Pinpoint the cell where the given text exists, returning its [X, Y] midpoint coordinate. 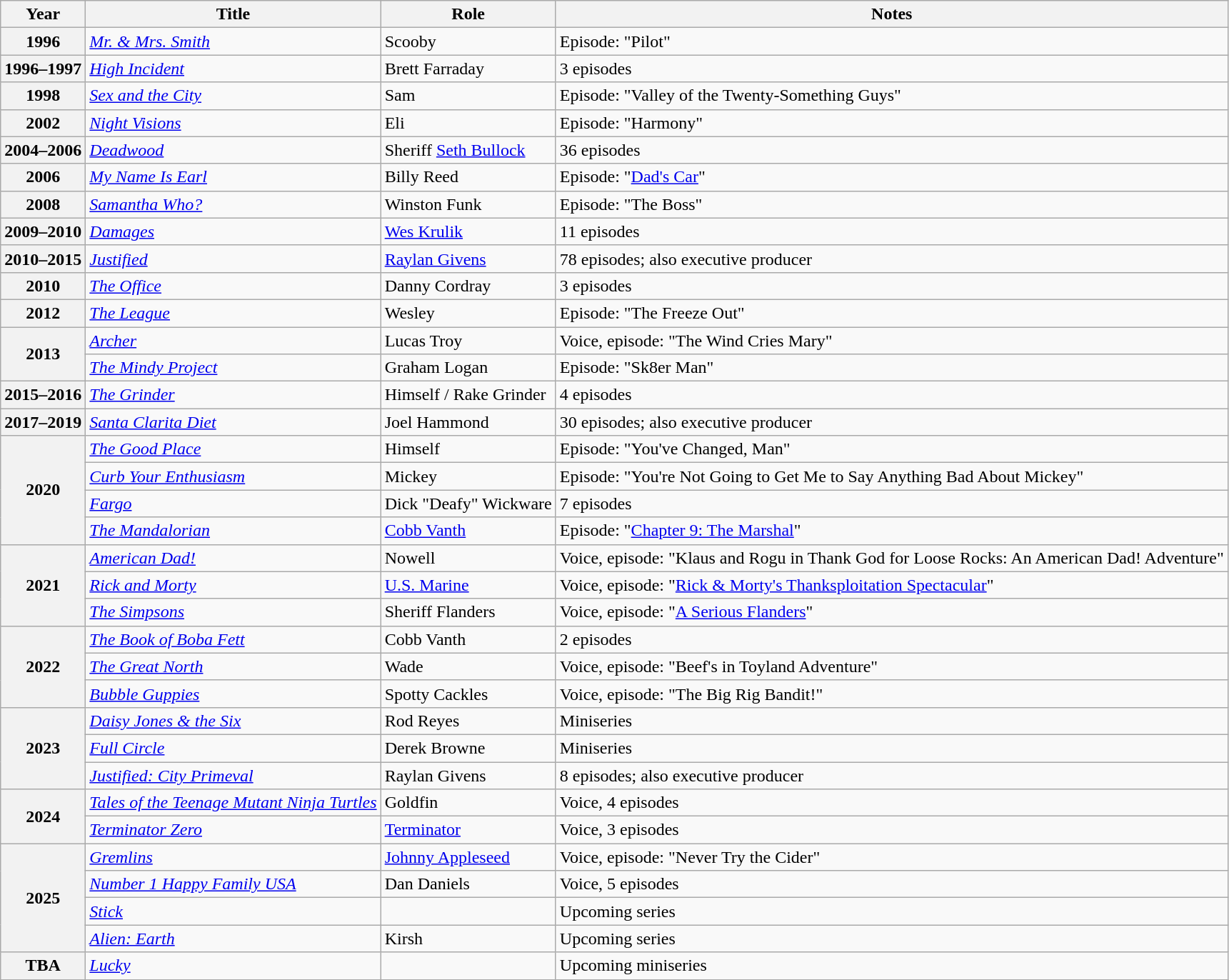
Himself / Rake Grinder [468, 395]
Wesley [468, 313]
1998 [43, 96]
Wade [468, 666]
The League [233, 313]
2024 [43, 816]
2021 [43, 585]
Santa Clarita Diet [233, 422]
Year [43, 14]
Episode: "You've Changed, Man" [891, 449]
Lucas Troy [468, 341]
Role [468, 14]
Full Circle [233, 748]
2023 [43, 748]
4 episodes [891, 395]
Voice, episode: "Klaus and Rogu in Thank God for Loose Rocks: An American Dad! Adventure" [891, 558]
My Name Is Earl [233, 177]
Sheriff Flanders [468, 612]
Rick and Morty [233, 585]
Justified [233, 259]
Archer [233, 341]
Justified: City Primeval [233, 775]
11 episodes [891, 231]
Alien: Earth [233, 939]
Episode: "Sk8er Man" [891, 368]
The Grinder [233, 395]
30 episodes; also executive producer [891, 422]
Voice, episode: "The Wind Cries Mary" [891, 341]
Curb Your Enthusiasm [233, 476]
2004–2006 [43, 150]
2006 [43, 177]
2022 [43, 666]
78 episodes; also executive producer [891, 259]
Nowell [468, 558]
Voice, episode: "A Serious Flanders" [891, 612]
The Office [233, 286]
Danny Cordray [468, 286]
1996–1997 [43, 69]
2 episodes [891, 639]
Episode: "Valley of the Twenty-Something Guys" [891, 96]
The Mindy Project [233, 368]
Himself [468, 449]
Episode: "Chapter 9: The Marshal" [891, 531]
Eli [468, 123]
8 episodes; also executive producer [891, 775]
American Dad! [233, 558]
Terminator [468, 830]
Night Visions [233, 123]
Lucky [233, 966]
Gremlins [233, 857]
Notes [891, 14]
Graham Logan [468, 368]
Fargo [233, 504]
Episode: "Pilot" [891, 41]
Daisy Jones & the Six [233, 721]
Sex and the City [233, 96]
Terminator Zero [233, 830]
2010–2015 [43, 259]
2013 [43, 354]
7 episodes [891, 504]
Episode: "You're Not Going to Get Me to Say Anything Bad About Mickey" [891, 476]
Damages [233, 231]
Kirsh [468, 939]
Stick [233, 911]
Winston Funk [468, 204]
Dan Daniels [468, 884]
Episode: "The Boss" [891, 204]
TBA [43, 966]
Scooby [468, 41]
The Book of Boba Fett [233, 639]
2017–2019 [43, 422]
The Great North [233, 666]
Voice, 5 episodes [891, 884]
Tales of the Teenage Mutant Ninja Turtles [233, 803]
Title [233, 14]
Joel Hammond [468, 422]
Bubble Guppies [233, 694]
Billy Reed [468, 177]
Samantha Who? [233, 204]
Upcoming miniseries [891, 966]
2020 [43, 490]
2015–2016 [43, 395]
Mr. & Mrs. Smith [233, 41]
Voice, 4 episodes [891, 803]
Voice, episode: "The Big Rig Bandit!" [891, 694]
Episode: "The Freeze Out" [891, 313]
2008 [43, 204]
Voice, episode: "Beef's in Toyland Adventure" [891, 666]
Brett Farraday [468, 69]
Episode: "Dad's Car" [891, 177]
Derek Browne [468, 748]
High Incident [233, 69]
Number 1 Happy Family USA [233, 884]
Goldfin [468, 803]
Spotty Cackles [468, 694]
2010 [43, 286]
36 episodes [891, 150]
The Good Place [233, 449]
Voice, episode: "Rick & Morty's Thanksploitation Spectacular" [891, 585]
2012 [43, 313]
Johnny Appleseed [468, 857]
Dick "Deafy" Wickware [468, 504]
Sam [468, 96]
Mickey [468, 476]
U.S. Marine [468, 585]
1996 [43, 41]
Sheriff Seth Bullock [468, 150]
The Simpsons [233, 612]
2025 [43, 898]
Voice, 3 episodes [891, 830]
Rod Reyes [468, 721]
Episode: "Harmony" [891, 123]
Voice, episode: "Never Try the Cider" [891, 857]
The Mandalorian [233, 531]
Wes Krulik [468, 231]
2002 [43, 123]
Deadwood [233, 150]
2009–2010 [43, 231]
